Pinpoint the cell where the given text exists, returning its [X, Y] midpoint coordinate. 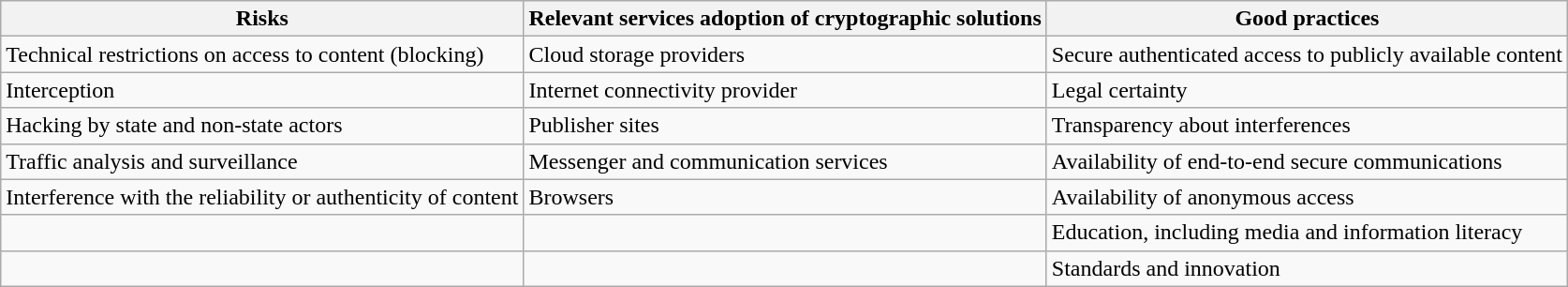
Secure authenticated access to publicly available content [1307, 54]
Risks [262, 19]
Legal certainty [1307, 90]
Cloud storage providers [785, 54]
Availability of anonymous access [1307, 197]
Messenger and communication services [785, 161]
Standards and innovation [1307, 268]
Technical restrictions on access to content (blocking) [262, 54]
Interference with the reliability or authenticity of content [262, 197]
Publisher sites [785, 126]
Traffic analysis and surveillance [262, 161]
Interception [262, 90]
Good practices [1307, 19]
Education, including media and information literacy [1307, 233]
Browsers [785, 197]
Availability of end-to-end secure communications [1307, 161]
Relevant services adoption of cryptographic solutions [785, 19]
Internet connectivity provider [785, 90]
Transparency about interferences [1307, 126]
Hacking by state and non-state actors [262, 126]
